Output the [x, y] coordinate of the center of the cell containing the given text.  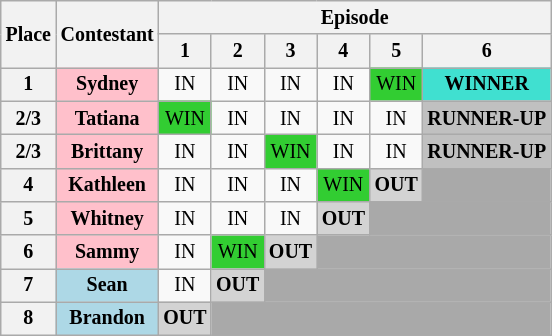
WINNER [487, 84]
3 [290, 52]
Sydney [108, 84]
2 [238, 52]
Brandon [108, 318]
8 [28, 318]
Episode [355, 18]
Sammy [108, 252]
Kathleen [108, 184]
Contestant [108, 34]
Tatiana [108, 118]
Place [28, 34]
Sean [108, 286]
Whitney [108, 218]
7 [28, 286]
Brittany [108, 152]
